Detect which cell encompasses the target text, then output its [x, y] center coordinate. 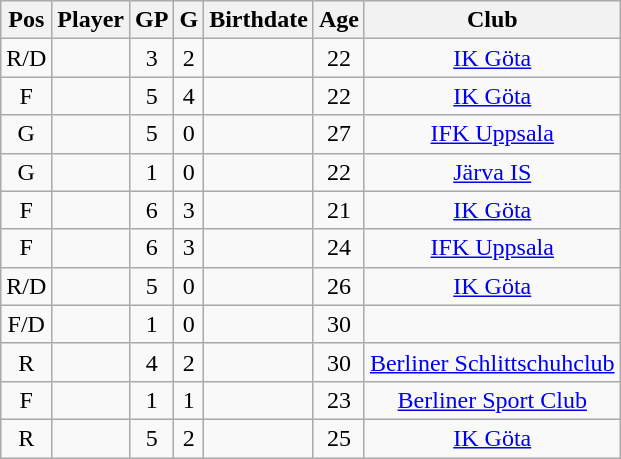
21 [338, 210]
Age [338, 20]
Club [492, 20]
Berliner Sport Club [492, 400]
26 [338, 286]
Pos [26, 20]
F/D [26, 324]
23 [338, 400]
25 [338, 438]
27 [338, 134]
Järva IS [492, 172]
24 [338, 248]
Player [91, 20]
Birthdate [259, 20]
Berliner Schlittschuhclub [492, 362]
GP [152, 20]
